Capture the cell that displays the provided text and extract its (x, y) central coordinate. 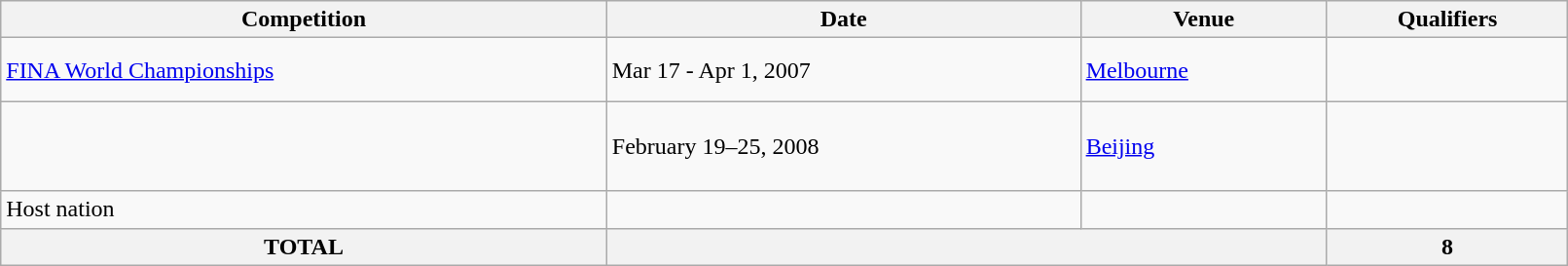
Beijing (1203, 146)
FINA World Championships (304, 70)
Host nation (304, 209)
February 19–25, 2008 (843, 146)
Melbourne (1203, 70)
TOTAL (304, 247)
Venue (1203, 19)
Mar 17 - Apr 1, 2007 (843, 70)
Qualifiers (1447, 19)
Competition (304, 19)
8 (1447, 247)
Date (843, 19)
